Find where the given text appears and provide that cell's center as [X, Y] coordinate. 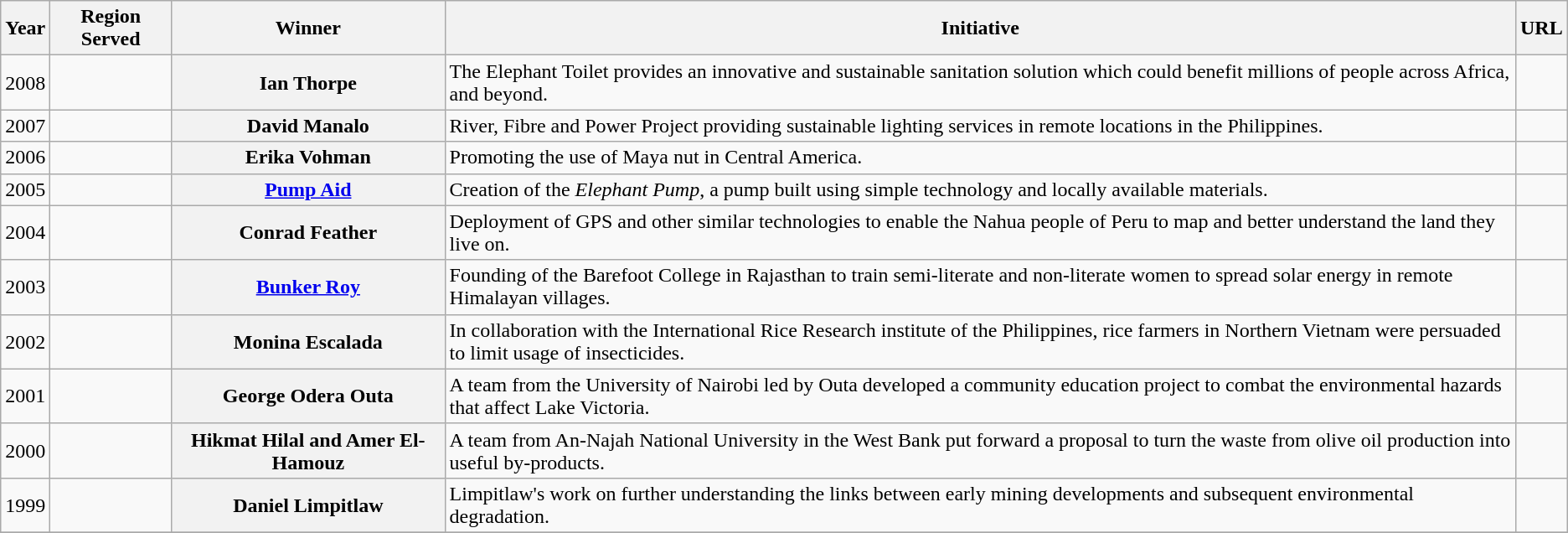
2008 [25, 82]
Erika Vohman [308, 158]
David Manalo [308, 126]
2005 [25, 189]
Bunker Roy [308, 287]
1999 [25, 505]
Creation of the Elephant Pump, a pump built using simple technology and locally available materials. [980, 189]
2001 [25, 396]
A team from An-Najah National University in the West Bank put forward a proposal to turn the waste from olive oil production into useful by-products. [980, 451]
Hikmat Hilal and Amer El-Hamouz [308, 451]
Conrad Feather [308, 233]
George Odera Outa [308, 396]
Limpitlaw's work on further understanding the links between early mining developments and subsequent environmental degradation. [980, 505]
Monina Escalada [308, 342]
Founding of the Barefoot College in Rajasthan to train semi-literate and non-literate women to spread solar energy in remote Himalayan villages. [980, 287]
2006 [25, 158]
Daniel Limpitlaw [308, 505]
2000 [25, 451]
Ian Thorpe [308, 82]
Year [25, 28]
2004 [25, 233]
Region Served [111, 28]
Deployment of GPS and other similar technologies to enable the Nahua people of Peru to map and better understand the land they live on. [980, 233]
River, Fibre and Power Project providing sustainable lighting services in remote locations in the Philippines. [980, 126]
Winner [308, 28]
The Elephant Toilet provides an innovative and sustainable sanitation solution which could benefit millions of people across Africa, and beyond. [980, 82]
Initiative [980, 28]
2003 [25, 287]
Promoting the use of Maya nut in Central America. [980, 158]
2002 [25, 342]
URL [1541, 28]
Pump Aid [308, 189]
2007 [25, 126]
